Identify which cell holds the provided text, then report its (X, Y) central coordinate. 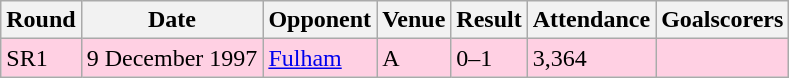
Opponent (320, 20)
Attendance (591, 20)
SR1 (41, 58)
Date (172, 20)
0–1 (489, 58)
3,364 (591, 58)
A (414, 58)
Round (41, 20)
Fulham (320, 58)
Venue (414, 20)
Result (489, 20)
Goalscorers (722, 20)
9 December 1997 (172, 58)
